Determine the [X, Y] coordinate at the center of the cell enclosing the given text.  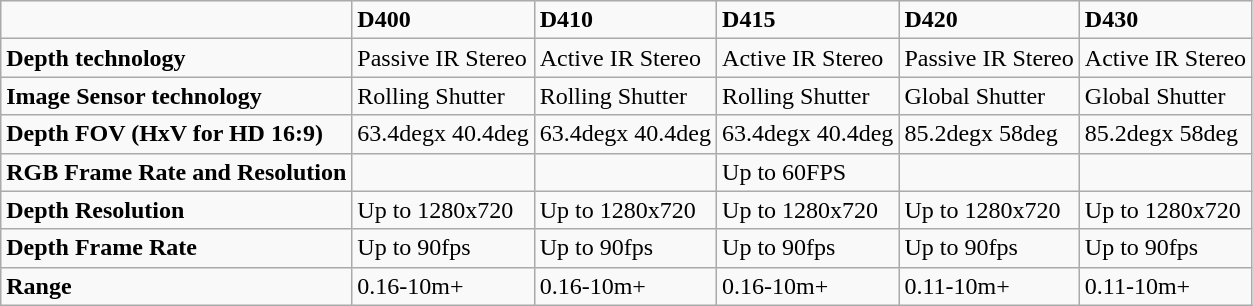
RGB Frame Rate and Resolution [176, 172]
Image Sensor technology [176, 96]
Depth FOV (HxV for HD 16:9) [176, 134]
Depth technology [176, 58]
Depth Frame Rate [176, 248]
D410 [625, 20]
Depth Resolution [176, 210]
D430 [1165, 20]
D400 [443, 20]
Range [176, 286]
D420 [989, 20]
D415 [808, 20]
Up to 60FPS [808, 172]
